Return the (X, Y) coordinate for the center point of the cell that contains the specified text.  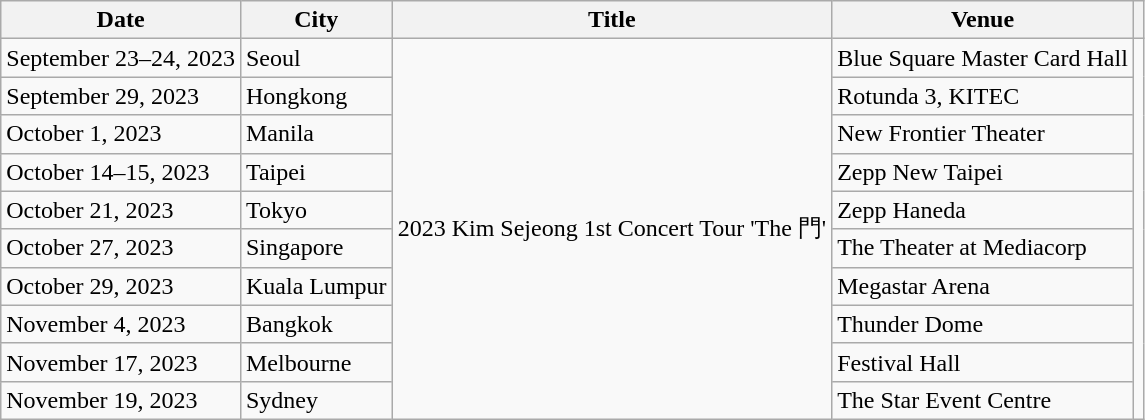
Date (121, 20)
Zepp Haneda (983, 210)
New Frontier Theater (983, 134)
The Theater at Mediacorp (983, 248)
Bangkok (316, 324)
Festival Hall (983, 362)
Seoul (316, 58)
Zepp New Taipei (983, 172)
October 27, 2023 (121, 248)
November 17, 2023 (121, 362)
September 29, 2023 (121, 96)
Hongkong (316, 96)
October 29, 2023 (121, 286)
Sydney (316, 400)
Thunder Dome (983, 324)
Melbourne (316, 362)
Tokyo (316, 210)
Venue (983, 20)
Megastar Arena (983, 286)
Kuala Lumpur (316, 286)
September 23–24, 2023 (121, 58)
Rotunda 3, KITEC (983, 96)
October 21, 2023 (121, 210)
November 4, 2023 (121, 324)
Manila (316, 134)
Blue Square Master Card Hall (983, 58)
The Star Event Centre (983, 400)
Taipei (316, 172)
City (316, 20)
Singapore (316, 248)
October 1, 2023 (121, 134)
Title (612, 20)
October 14–15, 2023 (121, 172)
2023 Kim Sejeong 1st Concert Tour 'The 門' (612, 230)
November 19, 2023 (121, 400)
